For the text-containing cell, return its midpoint in (x, y) coordinate format. 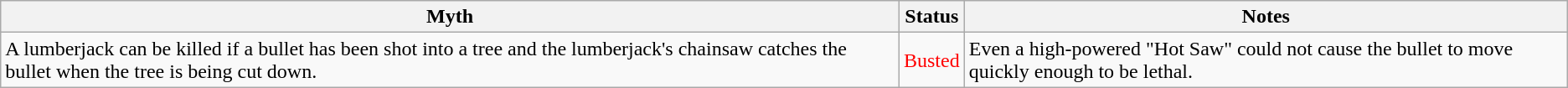
A lumberjack can be killed if a bullet has been shot into a tree and the lumberjack's chainsaw catches the bullet when the tree is being cut down. (451, 60)
Status (931, 17)
Busted (931, 60)
Myth (451, 17)
Even a high-powered "Hot Saw" could not cause the bullet to move quickly enough to be lethal. (1266, 60)
Notes (1266, 17)
